Identify which cell holds the provided text, then report its (X, Y) central coordinate. 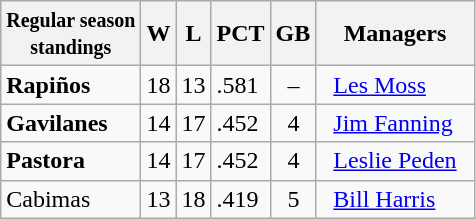
– (293, 85)
GB (293, 34)
L (194, 34)
Gavilanes (71, 123)
Jim Fanning (395, 123)
W (158, 34)
Leslie Peden (395, 161)
Managers (395, 34)
5 (293, 199)
Pastora (71, 161)
.581 (240, 85)
PCT (240, 34)
Bill Harris (395, 199)
Les Moss (395, 85)
.419 (240, 199)
Cabimas (71, 199)
Regular seasonstandings (71, 34)
Rapiños (71, 85)
